Determine the (X, Y) coordinate at the center of the cell enclosing the given text.  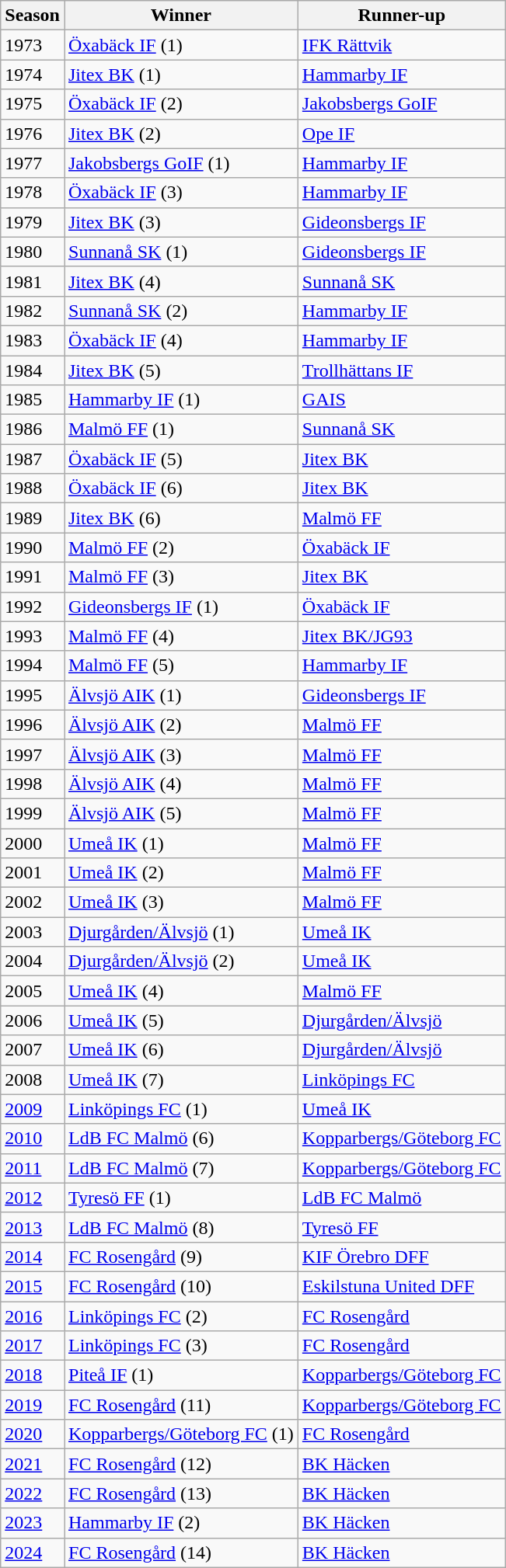
1999 (33, 813)
1973 (33, 45)
KIF Örebro DFF (401, 1257)
1988 (33, 488)
FC Rosengård (12) (180, 1464)
FC Rosengård (14) (180, 1552)
FC Rosengård (13) (180, 1493)
2013 (33, 1227)
2018 (33, 1375)
Season (33, 16)
Umeå IK (5) (180, 1020)
Öxabäck IF (2) (180, 104)
Tyresö FF (401, 1227)
LdB FC Malmö (8) (180, 1227)
Umeå IK (6) (180, 1050)
1983 (33, 340)
Jakobsbergs GoIF (401, 104)
Winner (180, 16)
Umeå IK (2) (180, 873)
2012 (33, 1198)
1980 (33, 252)
1982 (33, 311)
Sunnanå SK (2) (180, 311)
2007 (33, 1050)
IFK Rättvik (401, 45)
Piteå IF (1) (180, 1375)
Linköpings FC (401, 1080)
Ope IF (401, 134)
Gideonsbergs IF (1) (180, 607)
Öxabäck IF (3) (180, 193)
Malmö FF (2) (180, 548)
LdB FC Malmö (6) (180, 1139)
Linköpings FC (1) (180, 1109)
Öxabäck IF (5) (180, 459)
2002 (33, 902)
1995 (33, 695)
Umeå IK (7) (180, 1080)
2009 (33, 1109)
2001 (33, 873)
2014 (33, 1257)
Eskilstuna United DFF (401, 1286)
2006 (33, 1020)
2000 (33, 843)
1989 (33, 518)
Linköpings FC (2) (180, 1316)
1976 (33, 134)
Jitex BK (3) (180, 222)
Hammarby IF (1) (180, 400)
1998 (33, 784)
2020 (33, 1434)
Älvsjö AIK (5) (180, 813)
Jakobsbergs GoIF (1) (180, 163)
Malmö FF (4) (180, 636)
2005 (33, 991)
Älvsjö AIK (3) (180, 754)
1981 (33, 281)
2023 (33, 1523)
2010 (33, 1139)
1996 (33, 725)
Öxabäck IF (1) (180, 45)
Djurgården/Älvsjö (2) (180, 961)
2004 (33, 961)
Trollhättans IF (401, 370)
1978 (33, 193)
1977 (33, 163)
LdB FC Malmö (7) (180, 1168)
Jitex BK (2) (180, 134)
2024 (33, 1552)
Älvsjö AIK (4) (180, 784)
Öxabäck IF (4) (180, 340)
2016 (33, 1316)
Kopparbergs/Göteborg FC (1) (180, 1434)
1984 (33, 370)
Hammarby IF (2) (180, 1523)
LdB FC Malmö (401, 1198)
Jitex BK/JG93 (401, 636)
1979 (33, 222)
1990 (33, 548)
Malmö FF (5) (180, 666)
1997 (33, 754)
GAIS (401, 400)
2015 (33, 1286)
Älvsjö AIK (2) (180, 725)
Jitex BK (1) (180, 75)
1985 (33, 400)
Malmö FF (3) (180, 577)
2021 (33, 1464)
Malmö FF (1) (180, 429)
Umeå IK (3) (180, 902)
1986 (33, 429)
Sunnanå SK (1) (180, 252)
1975 (33, 104)
2022 (33, 1493)
Jitex BK (6) (180, 518)
Jitex BK (5) (180, 370)
2011 (33, 1168)
Tyresö FF (1) (180, 1198)
1991 (33, 577)
2003 (33, 932)
Jitex BK (4) (180, 281)
Runner-up (401, 16)
Öxabäck IF (6) (180, 488)
FC Rosengård (11) (180, 1405)
2008 (33, 1080)
FC Rosengård (9) (180, 1257)
2019 (33, 1405)
1974 (33, 75)
1994 (33, 666)
FC Rosengård (10) (180, 1286)
Linköpings FC (3) (180, 1346)
1987 (33, 459)
Älvsjö AIK (1) (180, 695)
1992 (33, 607)
Djurgården/Älvsjö (1) (180, 932)
Umeå IK (4) (180, 991)
Umeå IK (1) (180, 843)
1993 (33, 636)
2017 (33, 1346)
